Extract the [X, Y] coordinate from the center of the cell holding the provided text.  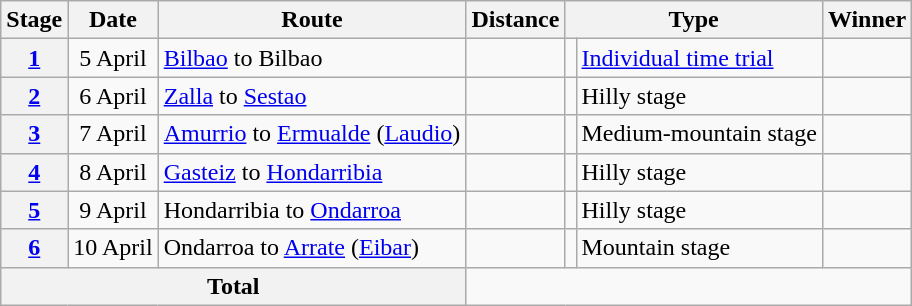
Ondarroa to Arrate (Eibar) [312, 248]
Amurrio to Ermualde (Laudio) [312, 134]
6 April [113, 96]
6 [34, 248]
Hondarribia to Ondarroa [312, 210]
Zalla to Sestao [312, 96]
10 April [113, 248]
Bilbao to Bilbao [312, 58]
Gasteiz to Hondarribia [312, 172]
4 [34, 172]
Individual time trial [699, 58]
3 [34, 134]
1 [34, 58]
Stage [34, 20]
Mountain stage [699, 248]
7 April [113, 134]
Medium-mountain stage [699, 134]
5 April [113, 58]
Total [234, 286]
Type [694, 20]
5 [34, 210]
Winner [866, 20]
Date [113, 20]
Distance [516, 20]
Route [312, 20]
9 April [113, 210]
8 April [113, 172]
2 [34, 96]
